Provide the [X, Y] coordinate of the cell's center where the given text is located.  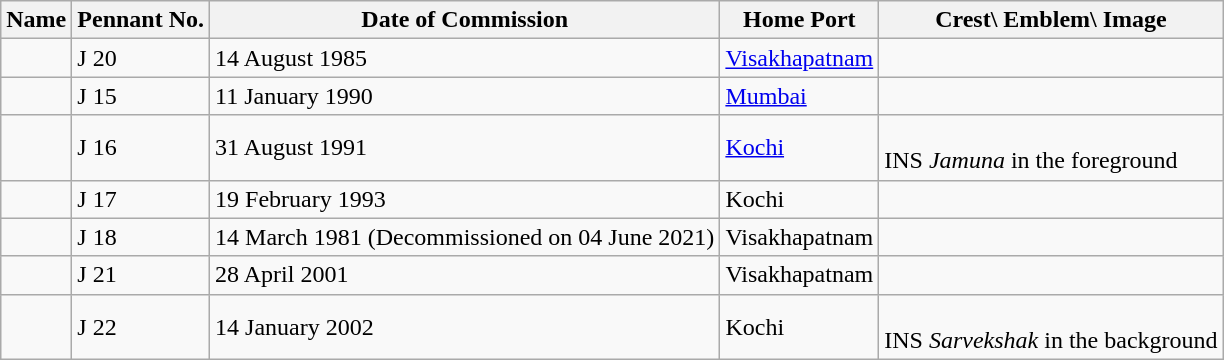
11 January 1990 [465, 96]
J 15 [141, 96]
J 16 [141, 148]
Date of Commission [465, 20]
14 March 1981 (Decommissioned on 04 June 2021) [465, 237]
Pennant No. [141, 20]
J 22 [141, 326]
J 18 [141, 237]
Mumbai [800, 96]
28 April 2001 [465, 275]
Crest\ Emblem\ Image [1051, 20]
J 17 [141, 199]
INS Jamuna in the foreground [1051, 148]
19 February 1993 [465, 199]
Home Port [800, 20]
J 20 [141, 58]
J 21 [141, 275]
INS Sarvekshak in the background [1051, 326]
14 August 1985 [465, 58]
14 January 2002 [465, 326]
31 August 1991 [465, 148]
Name [36, 20]
